Search for the cell housing the specified text and yield its [X, Y] center coordinate. 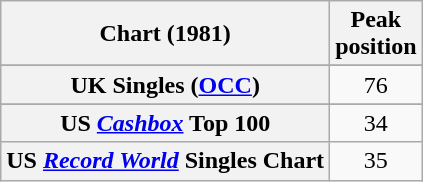
Peakposition [376, 34]
US Cashbox Top 100 [166, 123]
US Record World Singles Chart [166, 161]
76 [376, 85]
34 [376, 123]
UK Singles (OCC) [166, 85]
Chart (1981) [166, 34]
35 [376, 161]
